Search for the cell housing the specified text and yield its [x, y] center coordinate. 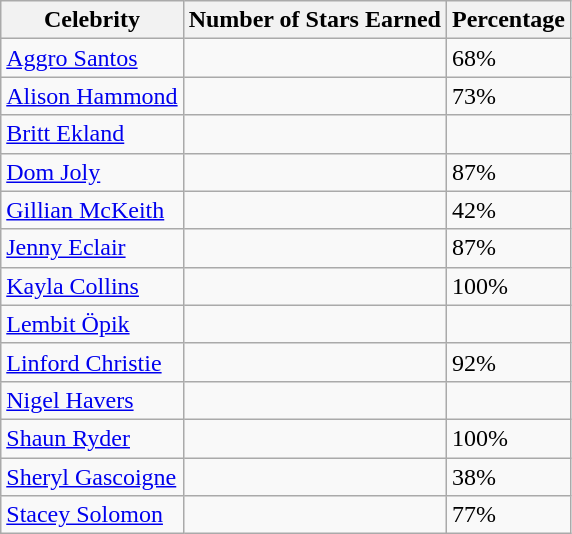
Alison Hammond [92, 96]
38% [508, 477]
Gillian McKeith [92, 210]
Shaun Ryder [92, 438]
Aggro Santos [92, 58]
Dom Joly [92, 172]
Celebrity [92, 20]
Sheryl Gascoigne [92, 477]
Nigel Havers [92, 400]
Britt Ekland [92, 134]
68% [508, 58]
77% [508, 515]
Number of Stars Earned [314, 20]
Stacey Solomon [92, 515]
Kayla Collins [92, 286]
Jenny Eclair [92, 248]
42% [508, 210]
Lembit Öpik [92, 324]
73% [508, 96]
Percentage [508, 20]
92% [508, 362]
Linford Christie [92, 362]
